Return (X, Y) of the center of cell containing provided text 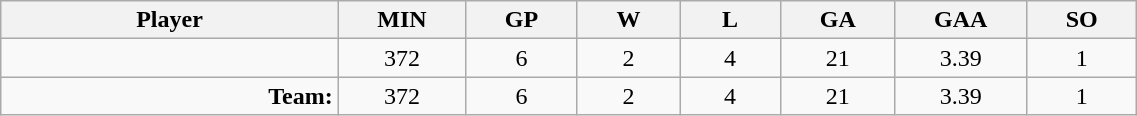
Team: (170, 96)
Player (170, 20)
SO (1081, 20)
W (628, 20)
L (730, 20)
GA (838, 20)
MIN (402, 20)
GAA (961, 20)
GP (522, 20)
